From the cell containing the given text, extract its center point as [x, y] coordinate. 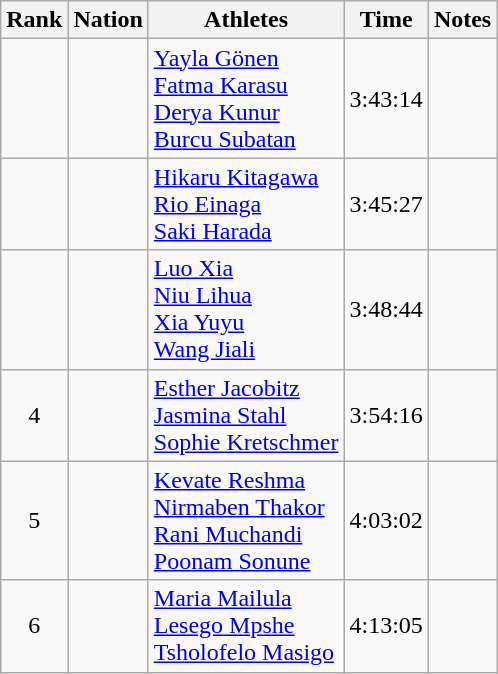
4:03:02 [386, 520]
Nation [108, 20]
3:45:27 [386, 204]
3:43:14 [386, 98]
4 [34, 415]
Luo XiaNiu LihuaXia YuyuWang Jiali [246, 310]
6 [34, 626]
Maria MailulaLesego MpsheTsholofelo Masigo [246, 626]
Athletes [246, 20]
3:54:16 [386, 415]
Kevate ReshmaNirmaben ThakorRani MuchandiPoonam Sonune [246, 520]
Hikaru KitagawaRio EinagaSaki Harada [246, 204]
Notes [462, 20]
4:13:05 [386, 626]
Rank [34, 20]
Yayla GönenFatma KarasuDerya KunurBurcu Subatan [246, 98]
Time [386, 20]
3:48:44 [386, 310]
Esther JacobitzJasmina StahlSophie Kretschmer [246, 415]
5 [34, 520]
